Find where the given text appears and provide that cell's center as [x, y] coordinate. 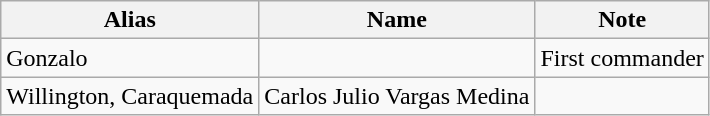
Alias [130, 20]
Carlos Julio Vargas Medina [397, 96]
Gonzalo [130, 58]
Willington, Caraquemada [130, 96]
First commander [622, 58]
Name [397, 20]
Note [622, 20]
